Detect which cell encompasses the target text, then output its (X, Y) center coordinate. 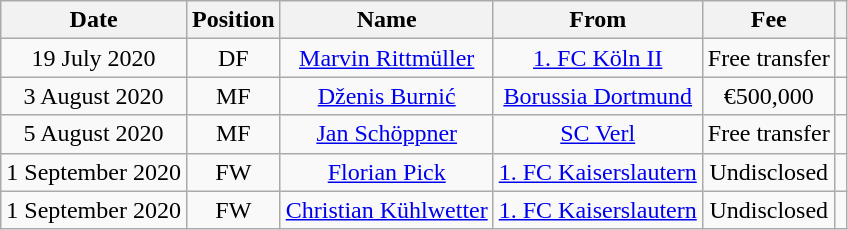
DF (233, 58)
Jan Schöppner (386, 134)
5 August 2020 (94, 134)
Florian Pick (386, 172)
Dženis Burnić (386, 96)
19 July 2020 (94, 58)
Christian Kühlwetter (386, 210)
Borussia Dortmund (598, 96)
Position (233, 20)
Name (386, 20)
From (598, 20)
1. FC Köln II (598, 58)
Date (94, 20)
Fee (768, 20)
3 August 2020 (94, 96)
SC Verl (598, 134)
Marvin Rittmüller (386, 58)
€500,000 (768, 96)
